For the text-containing cell, return its midpoint in [X, Y] coordinate format. 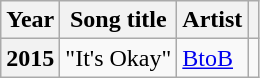
Year [30, 20]
Song title [118, 20]
2015 [30, 58]
BtoB [212, 58]
"It's Okay" [118, 58]
Artist [212, 20]
